Capture the cell that displays the provided text and extract its [X, Y] central coordinate. 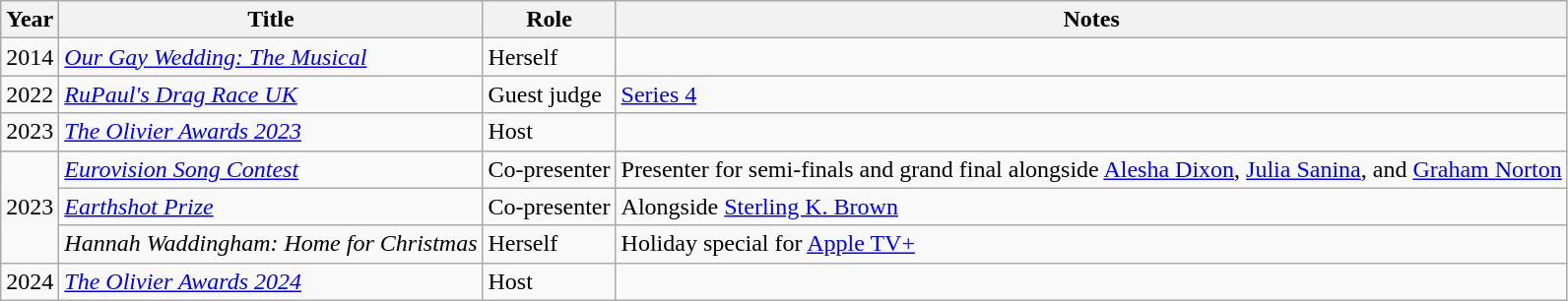
RuPaul's Drag Race UK [271, 94]
Hannah Waddingham: Home for Christmas [271, 244]
Title [271, 20]
Our Gay Wedding: The Musical [271, 57]
2024 [30, 281]
Holiday special for Apple TV+ [1091, 244]
Year [30, 20]
Guest judge [550, 94]
Earthshot Prize [271, 207]
2014 [30, 57]
2022 [30, 94]
Notes [1091, 20]
Presenter for semi-finals and grand final alongside Alesha Dixon, Julia Sanina, and Graham Norton [1091, 169]
Alongside Sterling K. Brown [1091, 207]
The Olivier Awards 2024 [271, 281]
Eurovision Song Contest [271, 169]
Role [550, 20]
Series 4 [1091, 94]
The Olivier Awards 2023 [271, 132]
